Return the (x, y) coordinate for the center point of the cell that contains the specified text.  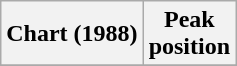
Chart (1988) (72, 34)
Peakposition (189, 34)
